Locate the cell with the specified text and output its (x, y) center coordinate. 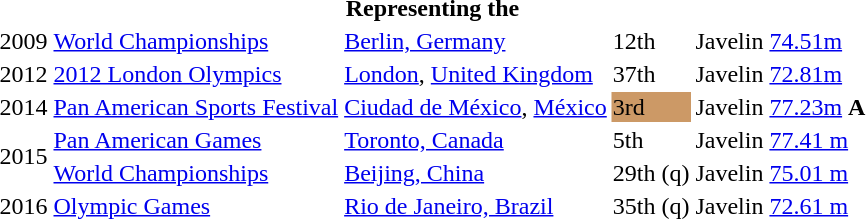
5th (651, 140)
Ciudad de México, México (476, 107)
Berlin, Germany (476, 41)
2012 London Olympics (196, 74)
Beijing, China (476, 173)
Toronto, Canada (476, 140)
Pan American Games (196, 140)
29th (q) (651, 173)
London, United Kingdom (476, 74)
3rd (651, 107)
Pan American Sports Festival (196, 107)
37th (651, 74)
12th (651, 41)
